Capture the cell that displays the provided text and extract its (x, y) central coordinate. 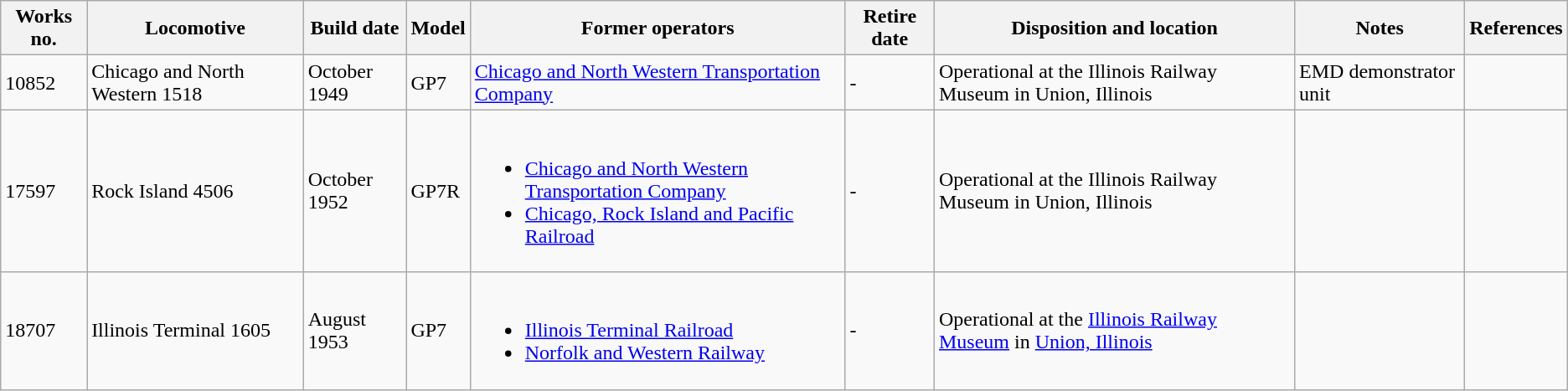
Chicago and North Western Transportation Company (658, 82)
Locomotive (196, 28)
Works no. (44, 28)
October 1952 (355, 191)
Notes (1380, 28)
GP7R (438, 191)
Illinois Terminal RailroadNorfolk and Western Railway (658, 331)
August 1953 (355, 331)
Chicago and North Western 1518 (196, 82)
Former operators (658, 28)
Model (438, 28)
October 1949 (355, 82)
18707 (44, 331)
Disposition and location (1114, 28)
Rock Island 4506 (196, 191)
Chicago and North Western Transportation CompanyChicago, Rock Island and Pacific Railroad (658, 191)
Illinois Terminal 1605 (196, 331)
Build date (355, 28)
Retire date (890, 28)
17597 (44, 191)
References (1516, 28)
10852 (44, 82)
EMD demonstrator unit (1380, 82)
